Scan for the cell matching the given text and deliver its [X, Y] coordinate at center. 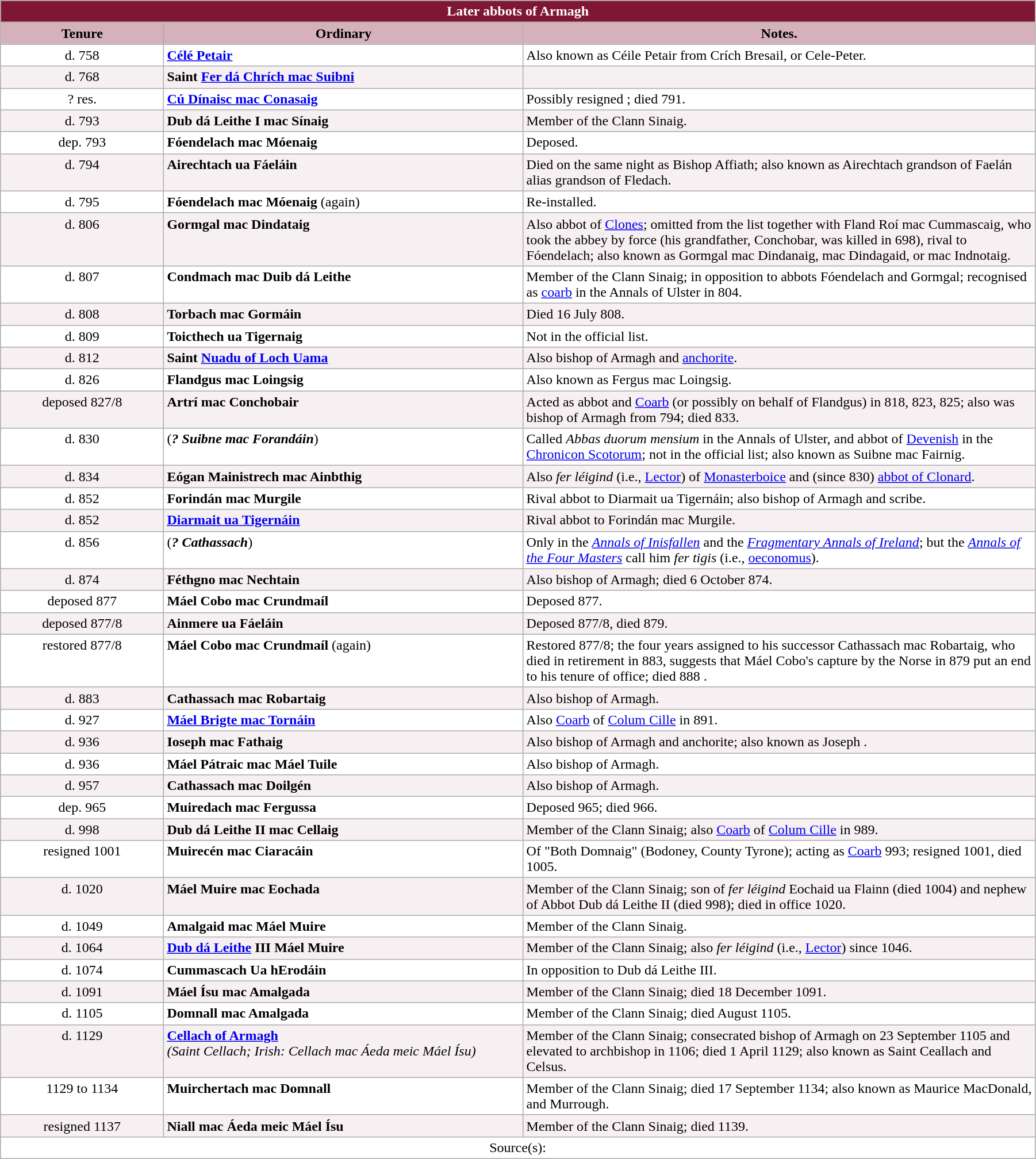
d. 1064 [82, 948]
Member of the Clann Sinaig; died 18 December 1091. [779, 992]
d. 807 [82, 284]
Acted as abbot and Coarb (or possibly on behalf of Flandgus) in 818, 823, 825; also was bishop of Armagh from 794; died 833. [779, 409]
resigned 1137 [82, 1126]
d. 758 [82, 55]
Condmach mac Duib dá Leithe [344, 284]
Notes. [779, 33]
Only in the Annals of Inisfallen and the Fragmentary Annals of Ireland; but the Annals of the Four Masters call him fer tigis (i.e., oeconomus). [779, 550]
d. 794 [82, 172]
Member of the Clann Sinaig; died August 1105. [779, 1014]
Ioseph mac Fathaig [344, 742]
Airechtach ua Fáeláin [344, 172]
Diarmait ua Tigernáin [344, 520]
Also bishop of Armagh and anchorite. [779, 358]
deposed 877/8 [82, 623]
Eógan Mainistrech mac Ainbthig [344, 477]
deposed 877 [82, 601]
Gormgal mac Dindataig [344, 239]
Dub dá Leithe II mac Cellaig [344, 830]
Toicthech ua Tigernaig [344, 336]
Died on the same night as Bishop Affiath; also known as Airechtach grandson of Faelán alias grandson of Fledach. [779, 172]
Forindán mac Murgile [344, 498]
d. 768 [82, 77]
Fóendelach mac Móenaig (again) [344, 202]
Cathassach mac Doilgén [344, 786]
Also known as Céile Petair from Crích Bresail, or Cele-Peter. [779, 55]
Possibly resigned ; died 791. [779, 99]
d. 830 [82, 447]
d. 957 [82, 786]
d. 998 [82, 830]
(? Suibne mac Forandáin) [344, 447]
Artrí mac Conchobair [344, 409]
Member of the Clann Sinaig; son of fer léigind Eochaid ua Flainn (died 1004) and nephew of Abbot Dub dá Leithe II (died 998); died in office 1020. [779, 897]
Domnall mac Amalgada [344, 1014]
(? Cathassach) [344, 550]
dep. 965 [82, 808]
Cathassach mac Robartaig [344, 698]
? res. [82, 99]
Later abbots of Armagh [518, 11]
d. 1074 [82, 970]
d. 1020 [82, 897]
Source(s): [518, 1148]
Member of the Clann Sinaig; in opposition to abbots Fóendelach and Gormgal; recognised as coarb in the Annals of Ulster in 804. [779, 284]
Célé Petair [344, 55]
Member of the Clann Sinaig; died 17 September 1134; also known as Maurice MacDonald, and Murrough. [779, 1096]
restored 877/8 [82, 661]
Féthgno mac Nechtain [344, 579]
Ordinary [344, 33]
Tenure [82, 33]
d. 795 [82, 202]
Also bishop of Armagh and anchorite; also known as Joseph . [779, 742]
deposed 827/8 [82, 409]
Member of the Clann Sinaig; also Coarb of Colum Cille in 989. [779, 830]
Also bishop of Armagh; died 6 October 874. [779, 579]
Deposed 877/8, died 879. [779, 623]
Máel Cobo mac Crundmaíl (again) [344, 661]
Muirchertach mac Domnall [344, 1096]
Rival abbot to Diarmait ua Tigernáin; also bishop of Armagh and scribe. [779, 498]
Máel Ísu mac Amalgada [344, 992]
Máel Brigte mac Tornáin [344, 720]
Cummascach Ua hErodáin [344, 970]
Flandgus mac Loingsig [344, 380]
Deposed 965; died 966. [779, 808]
Máel Pátraic mac Máel Tuile [344, 764]
d. 1105 [82, 1014]
Member of the Clann Sinaig; also fer léigind (i.e., Lector) since 1046. [779, 948]
Re-installed. [779, 202]
Niall mac Áeda meic Máel Ísu [344, 1126]
d. 826 [82, 380]
Not in the official list. [779, 336]
d. 883 [82, 698]
Also fer léigind (i.e., Lector) of Monasterboice and (since 830) abbot of Clonard. [779, 477]
d. 809 [82, 336]
resigned 1001 [82, 859]
1129 to 1134 [82, 1096]
Deposed 877. [779, 601]
Saint Fer dá Chrích mac Suibni [344, 77]
Deposed. [779, 143]
d. 806 [82, 239]
d. 808 [82, 314]
d. 812 [82, 358]
d. 927 [82, 720]
Máel Muire mac Eochada [344, 897]
Fóendelach mac Móenaig [344, 143]
Amalgaid mac Máel Muire [344, 926]
Muirecén mac Ciaracáin [344, 859]
d. 1129 [82, 1051]
dep. 793 [82, 143]
Dub dá Leithe I mac Sínaig [344, 121]
d. 874 [82, 579]
d. 834 [82, 477]
d. 793 [82, 121]
Ainmere ua Fáeláin [344, 623]
d. 856 [82, 550]
Muiredach mac Fergussa [344, 808]
Dub dá Leithe III Máel Muire [344, 948]
Máel Cobo mac Crundmaíl [344, 601]
Also Coarb of Colum Cille in 891. [779, 720]
Also known as Fergus mac Loingsig. [779, 380]
Rival abbot to Forindán mac Murgile. [779, 520]
Member of the Clann Sinaig; died 1139. [779, 1126]
Saint Nuadu of Loch Uama [344, 358]
d. 1049 [82, 926]
Of "Both Domnaig" (Bodoney, County Tyrone); acting as Coarb 993; resigned 1001, died 1005. [779, 859]
d. 1091 [82, 992]
Torbach mac Gormáin [344, 314]
Died 16 July 808. [779, 314]
Cellach of Armagh(Saint Cellach; Irish: Cellach mac Áeda meic Máel Ísu) [344, 1051]
In opposition to Dub dá Leithe III. [779, 970]
Cú Dínaisc mac Conasaig [344, 99]
